For the text-containing cell, return its midpoint in (x, y) coordinate format. 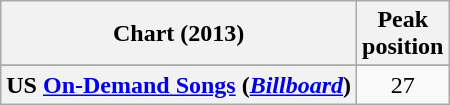
US On-Demand Songs (Billboard) (179, 85)
Peakposition (403, 34)
27 (403, 85)
Chart (2013) (179, 34)
